Determine the (X, Y) coordinate at the center of the cell enclosing the given text.  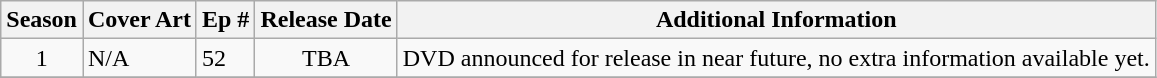
Cover Art (139, 20)
Additional Information (776, 20)
Release Date (326, 20)
Ep # (225, 20)
52 (225, 58)
Season (42, 20)
DVD announced for release in near future, no extra information available yet. (776, 58)
N/A (139, 58)
TBA (326, 58)
1 (42, 58)
